Identify which cell holds the provided text, then report its [X, Y] central coordinate. 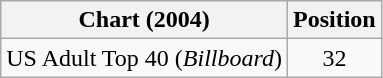
Chart (2004) [144, 20]
US Adult Top 40 (Billboard) [144, 58]
Position [335, 20]
32 [335, 58]
